Provide the (x, y) coordinate of the cell's center where the given text is located.  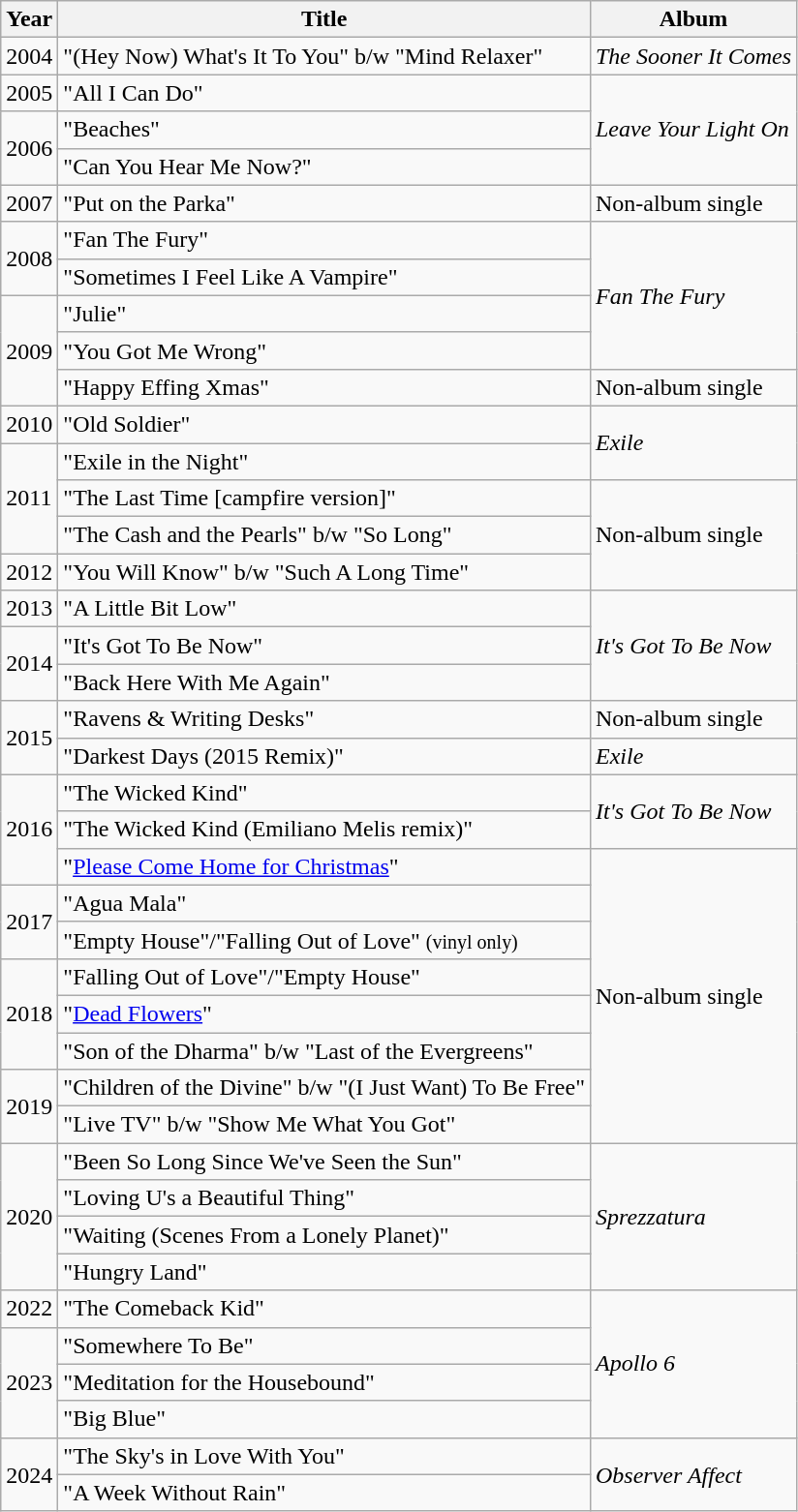
Title (324, 19)
"Ravens & Writing Desks" (324, 719)
"Waiting (Scenes From a Lonely Planet)" (324, 1235)
"You Will Know" b/w "Such A Long Time" (324, 572)
"A Week Without Rain" (324, 1493)
"You Got Me Wrong" (324, 350)
"Falling Out of Love"/"Empty House" (324, 977)
"Somewhere To Be" (324, 1346)
2017 (29, 922)
"Empty House"/"Falling Out of Love" (vinyl only) (324, 940)
"Julie" (324, 314)
"Agua Mala" (324, 903)
"Old Soldier" (324, 424)
"The Comeback Kid" (324, 1309)
2010 (29, 424)
2018 (29, 1013)
Year (29, 19)
2013 (29, 609)
"(Hey Now) What's It To You" b/w "Mind Relaxer" (324, 56)
2012 (29, 572)
"Live TV" b/w "Show Me What You Got" (324, 1125)
"Exile in the Night" (324, 462)
2011 (29, 499)
Fan The Fury (693, 295)
2015 (29, 738)
"Please Come Home for Christmas" (324, 866)
"A Little Bit Low" (324, 609)
"Happy Effing Xmas" (324, 387)
Leave Your Light On (693, 130)
"Meditation for the Housebound" (324, 1382)
"Hungry Land" (324, 1272)
2016 (29, 830)
2006 (29, 148)
"Big Blue" (324, 1419)
"Darkest Days (2015 Remix)" (324, 756)
"All I Can Do" (324, 93)
"The Last Time [campfire version]" (324, 499)
2009 (29, 350)
"Been So Long Since We've Seen the Sun" (324, 1162)
2019 (29, 1106)
"Dead Flowers" (324, 1013)
Apollo 6 (693, 1364)
"The Wicked Kind (Emiliano Melis remix)" (324, 830)
2023 (29, 1382)
"The Wicked Kind" (324, 793)
2004 (29, 56)
The Sooner It Comes (693, 56)
"The Cash and the Pearls" b/w "So Long" (324, 535)
"Son of the Dharma" b/w "Last of the Evergreens" (324, 1050)
"Fan The Fury" (324, 240)
"Can You Hear Me Now?" (324, 166)
Album (693, 19)
"The Sky's in Love With You" (324, 1456)
2007 (29, 203)
Observer Affect (693, 1474)
"Beaches" (324, 130)
2020 (29, 1217)
2005 (29, 93)
2008 (29, 258)
2014 (29, 664)
"Back Here With Me Again" (324, 682)
"Sometimes I Feel Like A Vampire" (324, 277)
"Put on the Parka" (324, 203)
"Children of the Divine" b/w "(I Just Want) To Be Free" (324, 1088)
Sprezzatura (693, 1217)
"It's Got To Be Now" (324, 646)
2024 (29, 1474)
"Loving U's a Beautiful Thing" (324, 1198)
2022 (29, 1309)
